Provide the (x, y) coordinate of the cell's center where the given text is located.  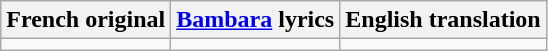
Bambara lyrics (256, 20)
English translation (443, 20)
French original (86, 20)
